Extract the [X, Y] coordinate from the center of the cell holding the provided text.  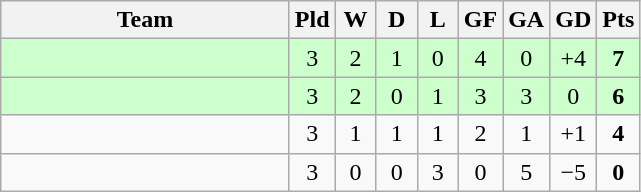
L [438, 20]
GA [526, 20]
GF [480, 20]
W [356, 20]
GD [574, 20]
Pld [312, 20]
6 [618, 96]
+4 [574, 58]
5 [526, 172]
7 [618, 58]
−5 [574, 172]
D [396, 20]
Team [146, 20]
+1 [574, 134]
Pts [618, 20]
